From the cell containing the given text, extract its center point as [x, y] coordinate. 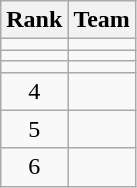
4 [34, 91]
Rank [34, 20]
6 [34, 167]
Team [102, 20]
5 [34, 129]
